Determine the (X, Y) coordinate at the center of the cell enclosing the given text.  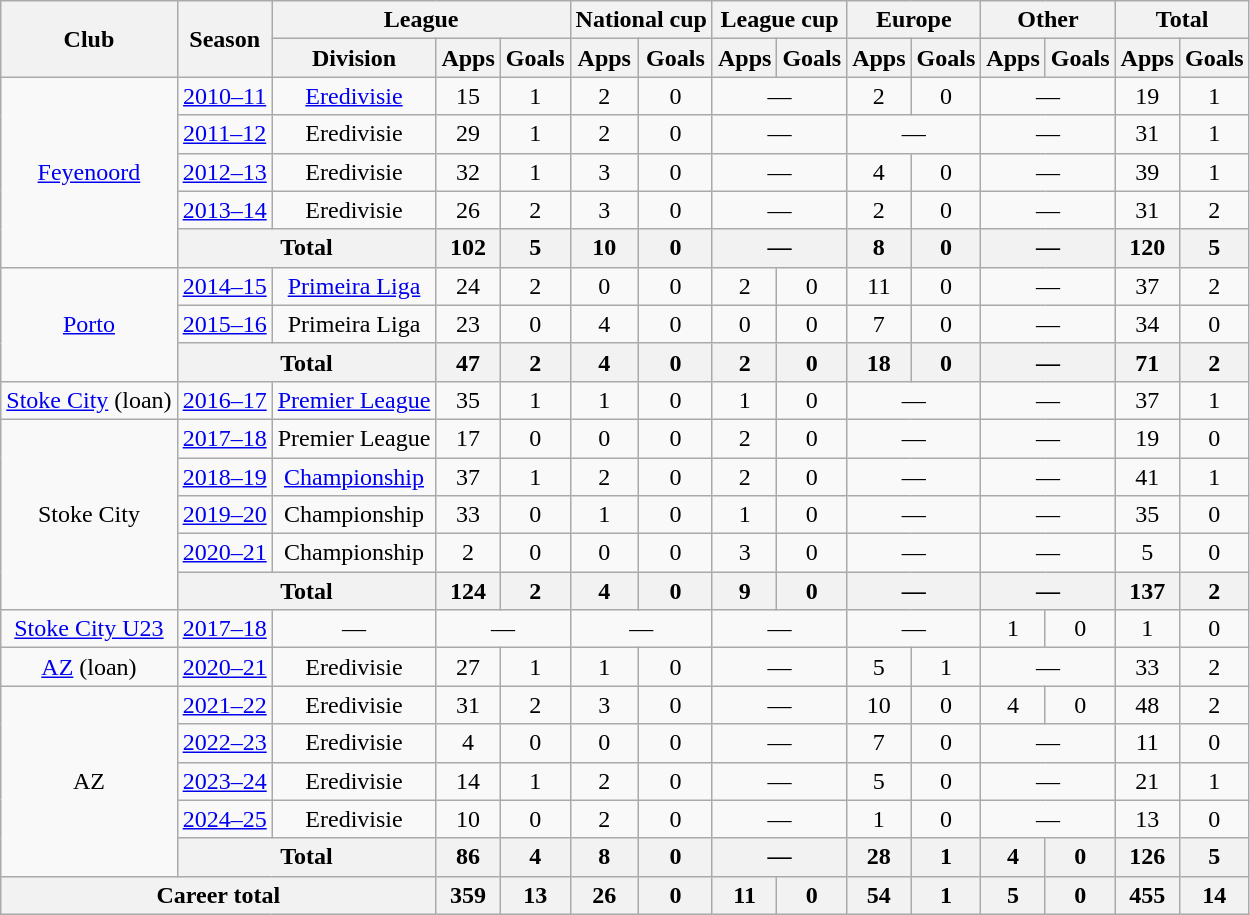
2012–13 (224, 172)
2018–19 (224, 477)
2010–11 (224, 96)
17 (468, 438)
Division (354, 58)
2013–14 (224, 210)
2022–23 (224, 743)
359 (468, 895)
Season (224, 39)
2019–20 (224, 515)
2016–17 (224, 400)
32 (468, 172)
21 (1147, 781)
2024–25 (224, 819)
Stoke City U23 (89, 629)
23 (468, 324)
18 (879, 362)
39 (1147, 172)
137 (1147, 591)
455 (1147, 895)
2021–22 (224, 705)
28 (879, 857)
Stoke City (89, 514)
86 (468, 857)
9 (744, 591)
National cup (641, 20)
47 (468, 362)
24 (468, 286)
27 (468, 667)
48 (1147, 705)
Other (1048, 20)
126 (1147, 857)
AZ (89, 781)
2015–16 (224, 324)
71 (1147, 362)
2011–12 (224, 134)
2014–15 (224, 286)
29 (468, 134)
Club (89, 39)
AZ (loan) (89, 667)
League (421, 20)
34 (1147, 324)
2023–24 (224, 781)
Europe (914, 20)
54 (879, 895)
Feyenoord (89, 172)
Stoke City (loan) (89, 400)
15 (468, 96)
41 (1147, 477)
Porto (89, 324)
League cup (779, 20)
102 (468, 248)
Career total (218, 895)
120 (1147, 248)
124 (468, 591)
